Scan for the cell matching the given text and deliver its (X, Y) coordinate at center. 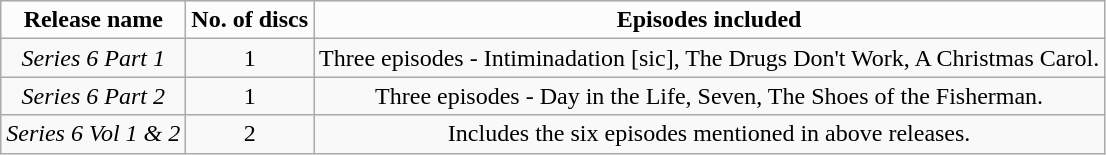
Release name (94, 20)
2 (250, 134)
Includes the six episodes mentioned in above releases. (710, 134)
Three episodes - Day in the Life, Seven, The Shoes of the Fisherman. (710, 96)
Series 6 Part 1 (94, 58)
No. of discs (250, 20)
Series 6 Vol 1 & 2 (94, 134)
Series 6 Part 2 (94, 96)
Episodes included (710, 20)
Three episodes - Intiminadation [sic], The Drugs Don't Work, A Christmas Carol. (710, 58)
